Search for the cell housing the specified text and yield its [X, Y] center coordinate. 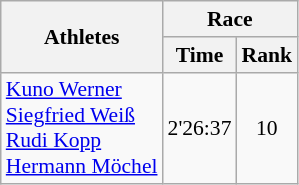
Race [230, 19]
10 [268, 128]
Rank [268, 55]
2'26:37 [200, 128]
Time [200, 55]
Kuno WernerSiegfried WeißRudi KoppHermann Möchel [82, 128]
Athletes [82, 36]
